Determine the (X, Y) coordinate at the center of the cell enclosing the given text.  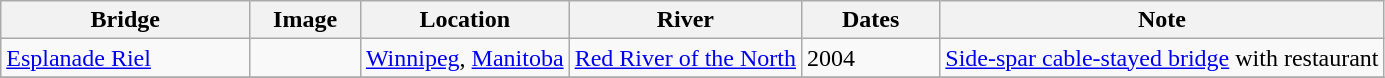
2004 (870, 58)
Bridge (126, 20)
Side-spar cable-stayed bridge with restaurant (1162, 58)
Note (1162, 20)
Esplanade Riel (126, 58)
Image (306, 20)
Winnipeg, Manitoba (464, 58)
Dates (870, 20)
Red River of the North (685, 58)
Location (464, 20)
River (685, 20)
